Extract the [x, y] coordinate from the center of the cell holding the provided text.  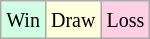
Win [24, 20]
Loss [126, 20]
Draw [72, 20]
